Search for the cell housing the specified text and yield its (X, Y) center coordinate. 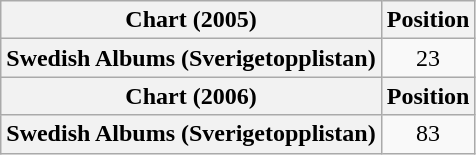
Chart (2005) (191, 20)
83 (428, 134)
23 (428, 58)
Chart (2006) (191, 96)
